From the cell containing the given text, extract its center point as (x, y) coordinate. 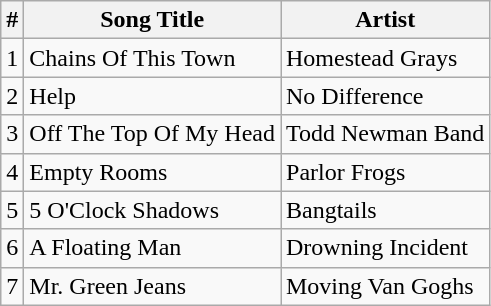
Bangtails (384, 210)
5 O'Clock Shadows (152, 210)
# (12, 20)
A Floating Man (152, 248)
Todd Newman Band (384, 134)
Song Title (152, 20)
No Difference (384, 96)
2 (12, 96)
Chains Of This Town (152, 58)
Off The Top Of My Head (152, 134)
4 (12, 172)
Help (152, 96)
5 (12, 210)
6 (12, 248)
Parlor Frogs (384, 172)
7 (12, 286)
Homestead Grays (384, 58)
1 (12, 58)
Moving Van Goghs (384, 286)
Drowning Incident (384, 248)
Empty Rooms (152, 172)
Mr. Green Jeans (152, 286)
Artist (384, 20)
3 (12, 134)
